Return (x, y) of the center of cell containing provided text 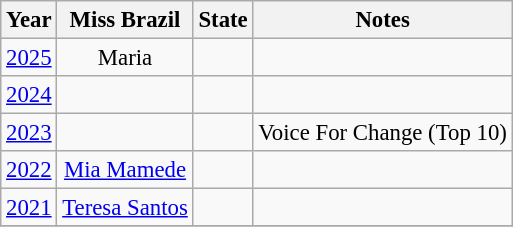
2022 (29, 170)
Teresa Santos (125, 208)
Voice For Change (Top 10) (382, 133)
2025 (29, 58)
2021 (29, 208)
2023 (29, 133)
Maria (125, 58)
Miss Brazil (125, 20)
Year (29, 20)
Mia Mamede (125, 170)
2024 (29, 95)
State (223, 20)
Notes (382, 20)
